Find where the given text appears and provide that cell's center as [X, Y] coordinate. 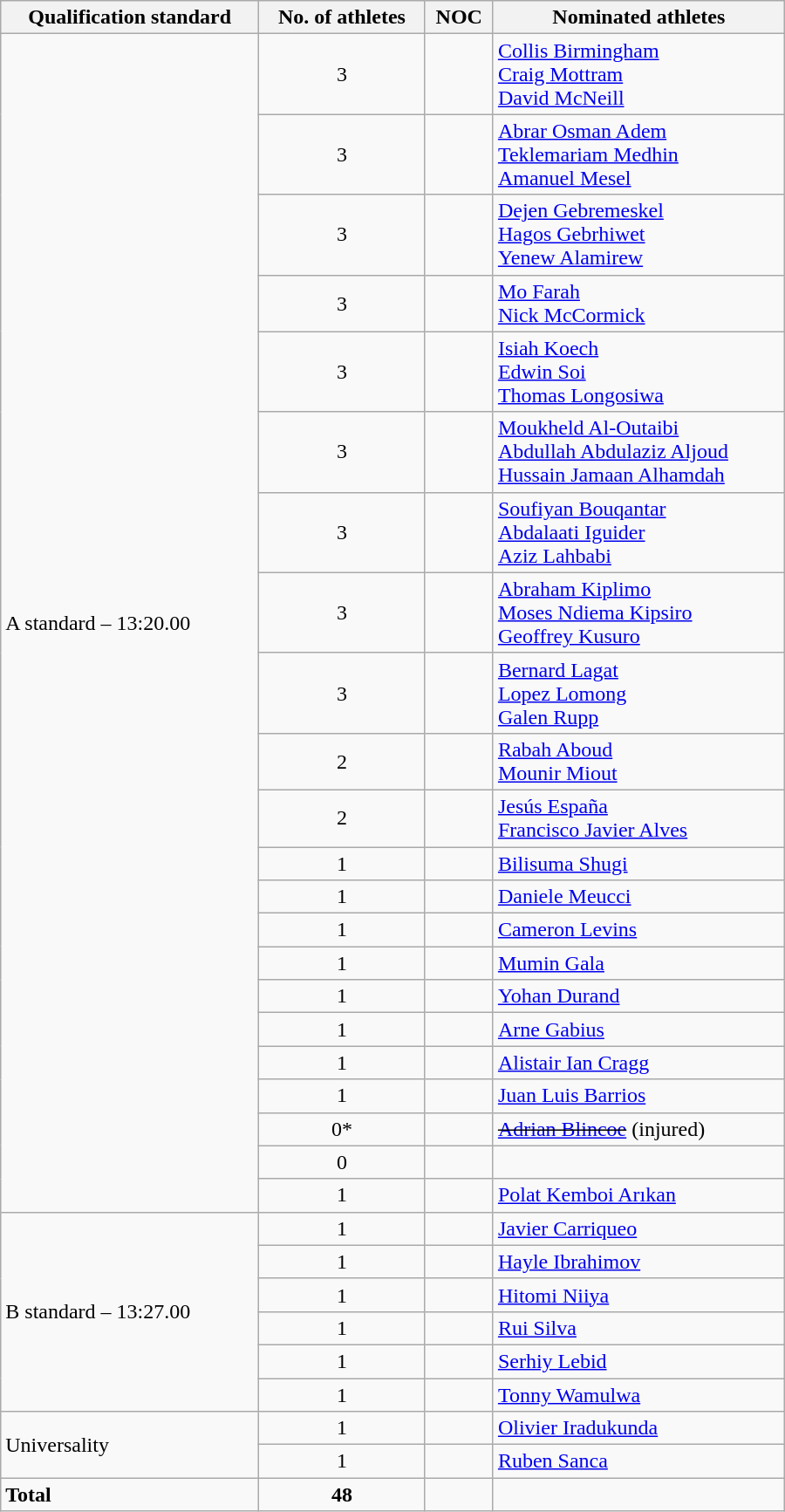
Cameron Levins [638, 930]
0* [342, 1129]
Polat Kemboi Arıkan [638, 1195]
Mumin Gala [638, 963]
Hayle Ibrahimov [638, 1262]
Olivier Iradukunda [638, 1428]
0 [342, 1162]
Qualification standard [130, 17]
Hitomi Niiya [638, 1295]
Moukheld Al-OutaibiAbdullah Abdulaziz AljoudHussain Jamaan Alhamdah [638, 452]
Tonny Wamulwa [638, 1395]
B standard – 13:27.00 [130, 1311]
Total [130, 1495]
Bilisuma Shugi [638, 863]
A standard – 13:20.00 [130, 623]
Daniele Meucci [638, 897]
Bernard LagatLopez LomongGalen Rupp [638, 693]
Adrian Blincoe (injured) [638, 1129]
Jesús EspañaFrancisco Javier Alves [638, 818]
Dejen GebremeskelHagos GebrhiwetYenew Alamirew [638, 235]
Nominated athletes [638, 17]
Isiah Koech Edwin Soi Thomas Longosiwa [638, 372]
Arne Gabius [638, 1030]
Yohan Durand [638, 996]
48 [342, 1495]
Abrar Osman AdemTeklemariam MedhinAmanuel Mesel [638, 154]
Collis BirminghamCraig MottramDavid McNeill [638, 74]
Abraham KiplimoMoses Ndiema KipsiroGeoffrey Kusuro [638, 612]
Rabah AboudMounir Miout [638, 761]
Ruben Sanca [638, 1461]
Soufiyan BouqantarAbdalaati IguiderAziz Lahbabi [638, 532]
Rui Silva [638, 1328]
Javier Carriqueo [638, 1228]
No. of athletes [342, 17]
Mo FarahNick McCormick [638, 304]
Serhiy Lebid [638, 1361]
Alistair Ian Cragg [638, 1063]
NOC [459, 17]
Universality [130, 1445]
Juan Luis Barrios [638, 1096]
